Detect which cell encompasses the target text, then output its [X, Y] center coordinate. 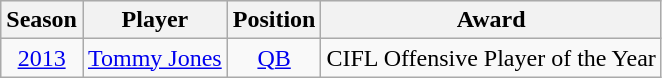
CIFL Offensive Player of the Year [491, 58]
Player [154, 20]
Tommy Jones [154, 58]
QB [274, 58]
2013 [42, 58]
Season [42, 20]
Award [491, 20]
Position [274, 20]
